Provide the [X, Y] coordinate of the cell's center where the given text is located.  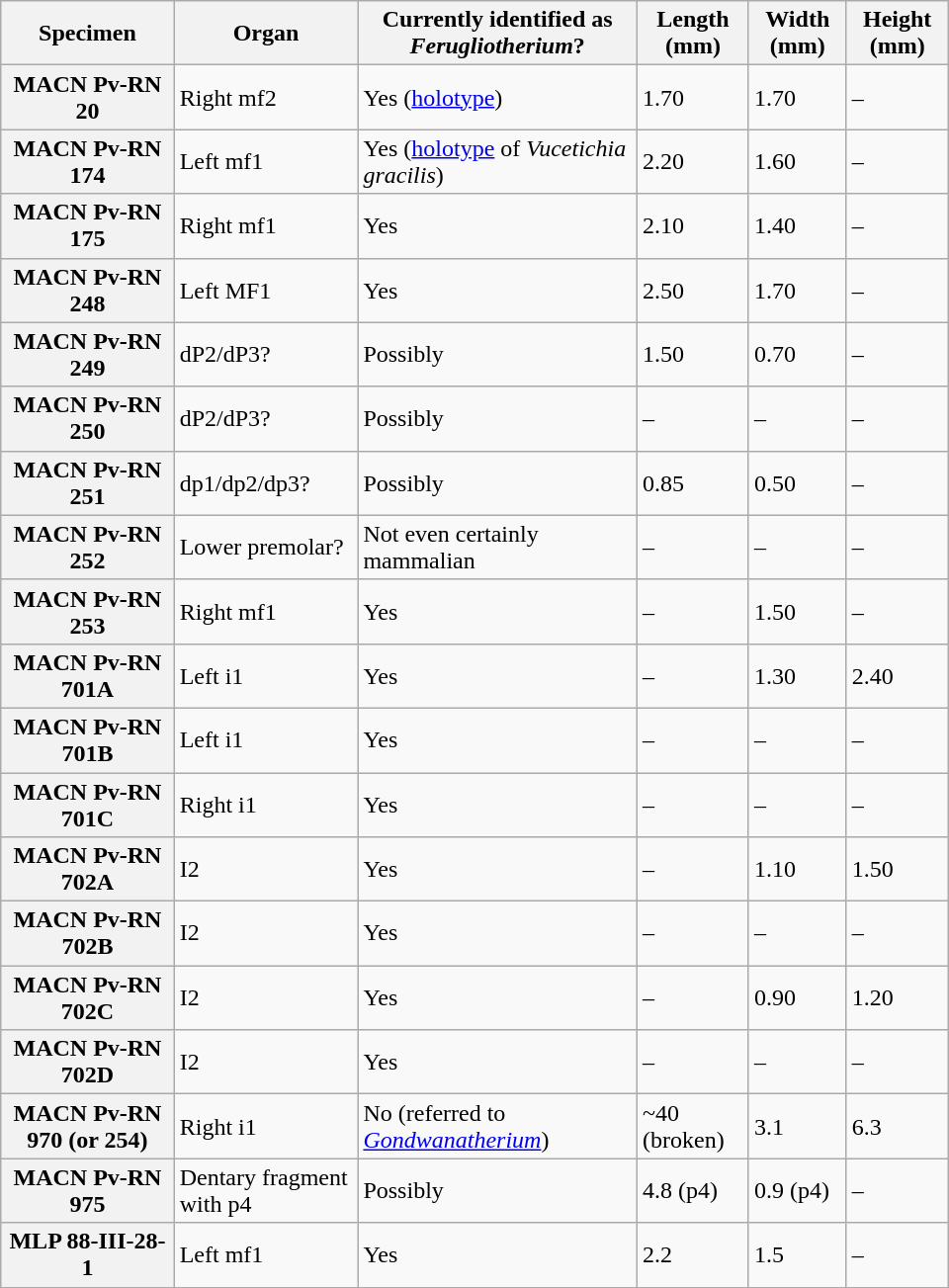
Yes (holotype of Vucetichia gracilis) [498, 162]
Width (mm) [797, 34]
1.10 [797, 870]
Specimen [87, 34]
Currently identified as Ferugliotherium? [498, 34]
MACN Pv-RN 251 [87, 482]
MACN Pv-RN 702A [87, 870]
MACN Pv-RN 702B [87, 933]
0.90 [797, 998]
0.85 [692, 482]
1.60 [797, 162]
1.5 [797, 1255]
2.10 [692, 225]
MACN Pv-RN 701A [87, 676]
Left MF1 [266, 291]
Length (mm) [692, 34]
Right mf2 [266, 97]
0.50 [797, 482]
4.8 (p4) [692, 1190]
MACN Pv-RN 701C [87, 805]
2.50 [692, 291]
~40 (broken) [692, 1127]
Organ [266, 34]
No (referred to Gondwanatherium) [498, 1127]
MACN Pv-RN 253 [87, 611]
2.20 [692, 162]
Not even certainly mammalian [498, 548]
MACN Pv-RN 701B [87, 739]
MLP 88-III-28-1 [87, 1255]
MACN Pv-RN 975 [87, 1190]
1.30 [797, 676]
Yes (holotype) [498, 97]
0.9 (p4) [797, 1190]
2.40 [898, 676]
MACN Pv-RN 249 [87, 354]
Height (mm) [898, 34]
6.3 [898, 1127]
0.70 [797, 354]
Lower premolar? [266, 548]
MACN Pv-RN 970 (or 254) [87, 1127]
MACN Pv-RN 20 [87, 97]
MACN Pv-RN 175 [87, 225]
dp1/dp2/dp3? [266, 482]
3.1 [797, 1127]
MACN Pv-RN 252 [87, 548]
1.40 [797, 225]
MACN Pv-RN 702C [87, 998]
MACN Pv-RN 702D [87, 1062]
Dentary fragment with p4 [266, 1190]
MACN Pv-RN 248 [87, 291]
MACN Pv-RN 174 [87, 162]
2.2 [692, 1255]
MACN Pv-RN 250 [87, 419]
1.20 [898, 998]
